Locate the cell with the specified text and output its [X, Y] center coordinate. 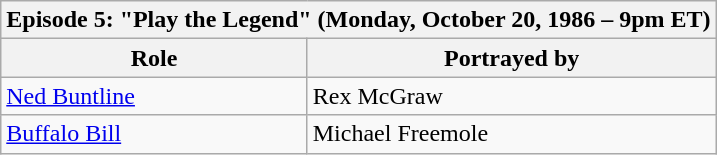
Michael Freemole [512, 134]
Portrayed by [512, 58]
Role [154, 58]
Buffalo Bill [154, 134]
Episode 5: "Play the Legend" (Monday, October 20, 1986 – 9pm ET) [358, 20]
Ned Buntline [154, 96]
Rex McGraw [512, 96]
